Return the (x, y) coordinate for the center point of the cell that contains the specified text.  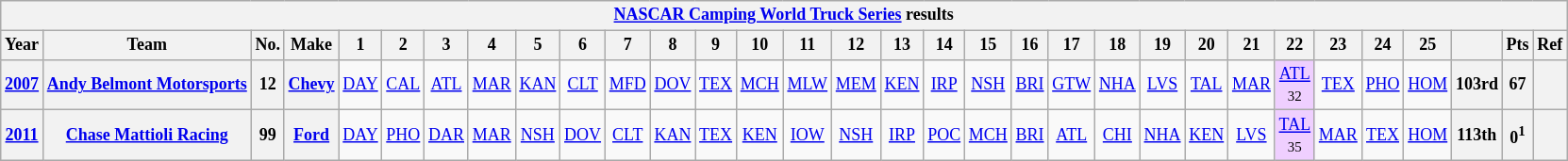
Year (23, 45)
22 (1294, 45)
19 (1162, 45)
IOW (808, 136)
24 (1383, 45)
TAL35 (1294, 136)
15 (988, 45)
17 (1072, 45)
2011 (23, 136)
7 (627, 45)
113th (1477, 136)
103rd (1477, 85)
CHI (1118, 136)
01 (1517, 136)
Ref (1550, 45)
POC (944, 136)
99 (268, 136)
Chase Mattioli Racing (147, 136)
MLW (808, 85)
2 (404, 45)
NASCAR Camping World Truck Series results (784, 15)
6 (583, 45)
3 (447, 45)
10 (759, 45)
GTW (1072, 85)
MFD (627, 85)
21 (1252, 45)
13 (902, 45)
8 (673, 45)
1 (360, 45)
Team (147, 45)
18 (1118, 45)
11 (808, 45)
Pts (1517, 45)
ATL32 (1294, 85)
16 (1030, 45)
CAL (404, 85)
Make (311, 45)
5 (538, 45)
Andy Belmont Motorsports (147, 85)
9 (716, 45)
4 (492, 45)
20 (1207, 45)
14 (944, 45)
2007 (23, 85)
MEM (856, 85)
23 (1338, 45)
No. (268, 45)
25 (1428, 45)
Ford (311, 136)
67 (1517, 85)
DAR (447, 136)
TAL (1207, 85)
Chevy (311, 85)
